Identify which cell holds the provided text, then report its (X, Y) central coordinate. 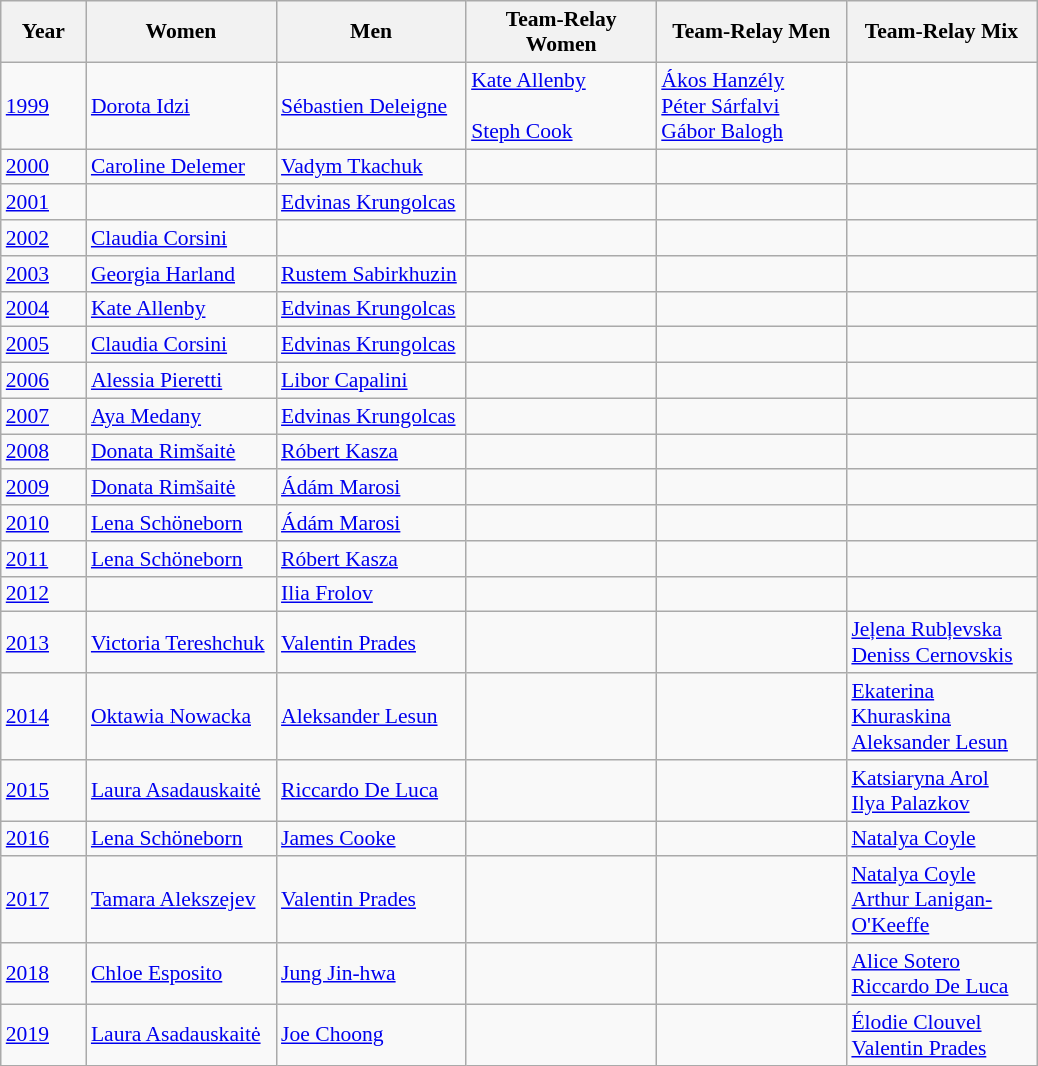
Oktawia Nowacka (181, 716)
2008 (44, 452)
Jung Jin-hwa (371, 974)
Team-Relay Men (751, 32)
James Cooke (371, 839)
Dorota Idzi (181, 106)
1999 (44, 106)
Joe Choong (371, 1034)
2007 (44, 416)
2010 (44, 523)
2004 (44, 309)
Men (371, 32)
Rustem Sabirkhuzin (371, 274)
Ákos Hanzély Péter Sárfalvi Gábor Balogh (751, 106)
Tamara Alekszejev (181, 900)
2000 (44, 167)
2001 (44, 203)
Team-Relay Women (561, 32)
2015 (44, 790)
Chloe Esposito (181, 974)
Aya Medany (181, 416)
2009 (44, 488)
Team-Relay Mix (941, 32)
Ekaterina Khuraskina Aleksander Lesun (941, 716)
Natalya Coyle Arthur Lanigan-O'Keeffe (941, 900)
2014 (44, 716)
Women (181, 32)
2017 (44, 900)
Kate Allenby Steph Cook (561, 106)
Georgia Harland (181, 274)
2018 (44, 974)
Vadym Tkachuk (371, 167)
2011 (44, 559)
Alessia Pieretti (181, 381)
2016 (44, 839)
Riccardo De Luca (371, 790)
2006 (44, 381)
Victoria Tereshchuk (181, 642)
Ilia Frolov (371, 594)
2003 (44, 274)
Libor Capalini (371, 381)
Sébastien Deleigne (371, 106)
Jeļena Rubļevska Deniss Cernovskis (941, 642)
Year (44, 32)
Aleksander Lesun (371, 716)
Alice Sotero Riccardo De Luca (941, 974)
Élodie Clouvel Valentin Prades (941, 1034)
2012 (44, 594)
2002 (44, 238)
2005 (44, 345)
2019 (44, 1034)
Natalya Coyle (941, 839)
Katsiaryna Arol Ilya Palazkov (941, 790)
2013 (44, 642)
Caroline Delemer (181, 167)
Kate Allenby (181, 309)
